Output the (x, y) coordinate of the center of the cell containing the given text.  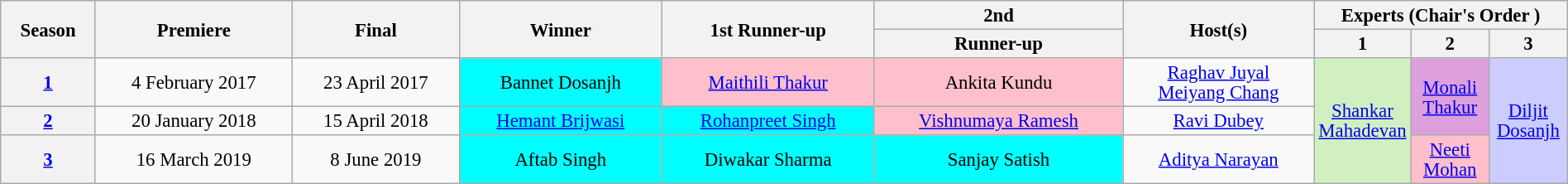
Ankita Kundu (998, 83)
Ravi Dubey (1219, 121)
Diljit Dosanjh (1528, 121)
Maithili Thakur (767, 83)
Raghav JuyalMeiyang Chang (1219, 83)
1st Runner-up (767, 30)
4 February 2017 (194, 83)
20 January 2018 (194, 121)
Experts (Chair's Order ) (1441, 15)
Aftab Singh (561, 159)
8 June 2019 (375, 159)
Monali Thakur (1451, 96)
Host(s) (1219, 30)
Final (375, 30)
Winner (561, 30)
Neeti Mohan (1451, 159)
Shankar Mahadevan (1363, 121)
23 April 2017 (375, 83)
2nd (998, 15)
16 March 2019 (194, 159)
Vishnumaya Ramesh (998, 121)
Sanjay Satish (998, 159)
Runner-up (998, 45)
Bannet Dosanjh (561, 83)
Diwakar Sharma (767, 159)
Season (48, 30)
Hemant Brijwasi (561, 121)
Aditya Narayan (1219, 159)
Rohanpreet Singh (767, 121)
15 April 2018 (375, 121)
Premiere (194, 30)
